For the text-containing cell, return its midpoint in [x, y] coordinate format. 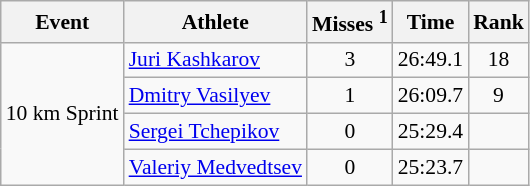
26:49.1 [430, 60]
Dmitry Vasilyev [216, 96]
Time [430, 22]
9 [498, 96]
10 km Sprint [62, 113]
18 [498, 60]
Rank [498, 22]
25:23.7 [430, 167]
Juri Kashkarov [216, 60]
Sergei Tchepikov [216, 132]
26:09.7 [430, 96]
25:29.4 [430, 132]
Event [62, 22]
Misses 1 [350, 22]
1 [350, 96]
Athlete [216, 22]
Valeriy Medvedtsev [216, 167]
3 [350, 60]
